Pinpoint the cell where the given text exists, returning its [x, y] midpoint coordinate. 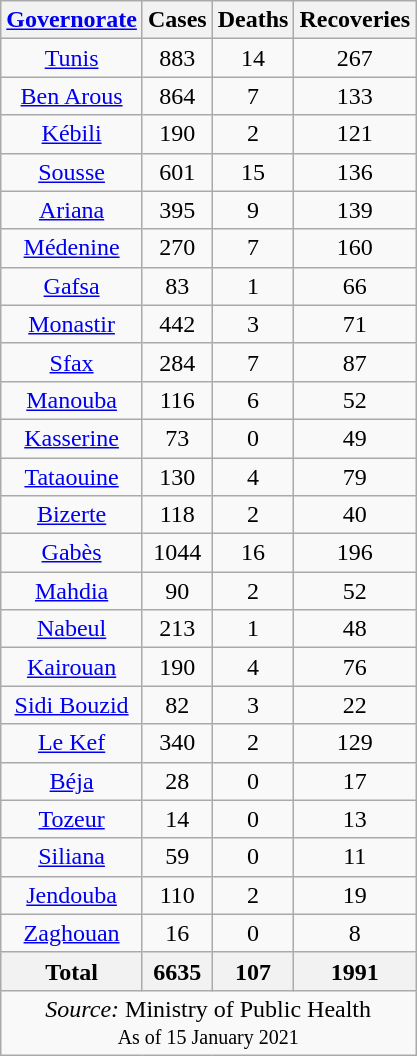
Tunis [72, 58]
48 [355, 629]
15 [253, 172]
Bizerte [72, 515]
864 [177, 96]
8 [355, 933]
136 [355, 172]
Nabeul [72, 629]
13 [355, 819]
110 [177, 895]
76 [355, 667]
121 [355, 134]
28 [177, 781]
Tozeur [72, 819]
340 [177, 743]
90 [177, 591]
Tataouine [72, 477]
6 [253, 400]
129 [355, 743]
19 [355, 895]
Ben Arous [72, 96]
Manouba [72, 400]
73 [177, 438]
40 [355, 515]
133 [355, 96]
Gafsa [72, 286]
Le Kef [72, 743]
213 [177, 629]
Béja [72, 781]
17 [355, 781]
Kairouan [72, 667]
Total [72, 971]
284 [177, 362]
87 [355, 362]
Sidi Bouzid [72, 705]
Siliana [72, 857]
Médenine [72, 248]
1991 [355, 971]
6635 [177, 971]
Gabès [72, 553]
Deaths [253, 20]
Monastir [72, 324]
Governorate [72, 20]
196 [355, 553]
883 [177, 58]
82 [177, 705]
11 [355, 857]
Source: Ministry of Public HealthAs of 15 January 2021 [208, 1022]
59 [177, 857]
83 [177, 286]
130 [177, 477]
1044 [177, 553]
139 [355, 210]
160 [355, 248]
Ariana [72, 210]
Cases [177, 20]
118 [177, 515]
395 [177, 210]
49 [355, 438]
Mahdia [72, 591]
Jendouba [72, 895]
601 [177, 172]
Kébili [72, 134]
Kasserine [72, 438]
Sfax [72, 362]
9 [253, 210]
Zaghouan [72, 933]
442 [177, 324]
71 [355, 324]
116 [177, 400]
22 [355, 705]
267 [355, 58]
107 [253, 971]
Sousse [72, 172]
270 [177, 248]
66 [355, 286]
79 [355, 477]
Recoveries [355, 20]
